Return the [X, Y] coordinate for the center point of the cell that contains the specified text.  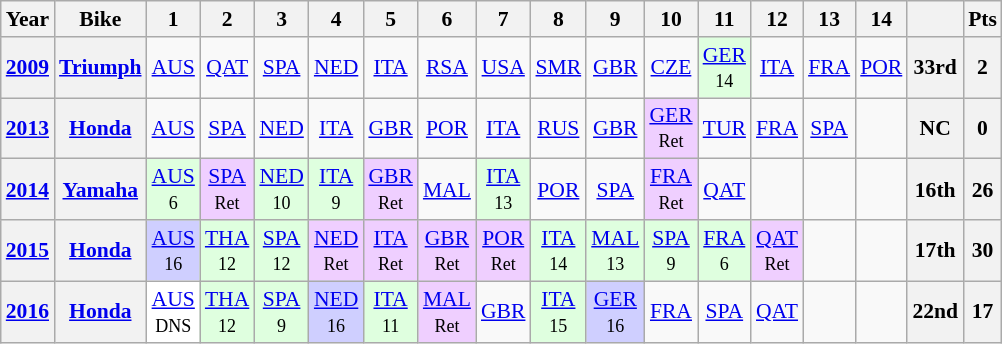
AUSDNS [174, 312]
NC [935, 128]
12 [777, 19]
MAL13 [615, 250]
2013 [28, 128]
5 [390, 19]
13 [829, 19]
FRARet [670, 190]
9 [615, 19]
14 [881, 19]
USA [504, 68]
2016 [28, 312]
6 [447, 19]
2015 [28, 250]
CZE [670, 68]
30 [982, 250]
MALRet [447, 312]
3 [281, 19]
QATRet [777, 250]
RUS [558, 128]
Pts [982, 19]
1 [174, 19]
ITA14 [558, 250]
ITARet [390, 250]
22nd [935, 312]
SPA12 [281, 250]
ITA9 [336, 190]
7 [504, 19]
Yamaha [100, 190]
26 [982, 190]
PORRet [504, 250]
SMR [558, 68]
2009 [28, 68]
NED10 [281, 190]
SPARet [227, 190]
0 [982, 128]
AUS16 [174, 250]
TUR [724, 128]
33rd [935, 68]
Bike [100, 19]
Triumph [100, 68]
FRA6 [724, 250]
17 [982, 312]
NED16 [336, 312]
ITA15 [558, 312]
RSA [447, 68]
2014 [28, 190]
17th [935, 250]
10 [670, 19]
NEDRet [336, 250]
ITA11 [390, 312]
Year [28, 19]
11 [724, 19]
GERRet [670, 128]
4 [336, 19]
8 [558, 19]
GER14 [724, 68]
16th [935, 190]
AUS6 [174, 190]
ITA13 [504, 190]
MAL [447, 190]
GER16 [615, 312]
